Provide the [x, y] coordinate of the cell's center where the given text is located.  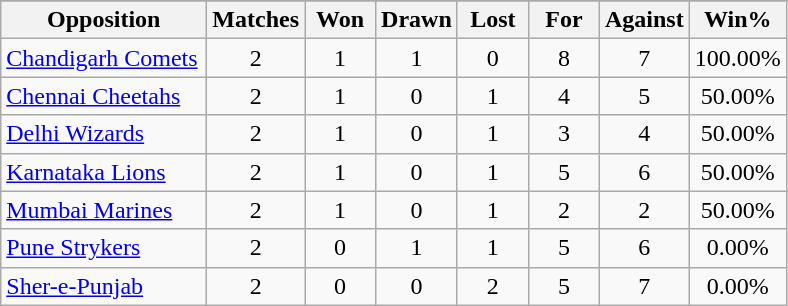
3 [564, 134]
Pune Strykers [104, 248]
Delhi Wizards [104, 134]
Opposition [104, 20]
Lost [492, 20]
Chandigarh Comets [104, 58]
Win% [738, 20]
100.00% [738, 58]
Won [340, 20]
Drawn [417, 20]
Mumbai Marines [104, 210]
Against [644, 20]
Karnataka Lions [104, 172]
For [564, 20]
Sher-e-Punjab [104, 286]
8 [564, 58]
Matches [256, 20]
Chennai Cheetahs [104, 96]
